Determine the [X, Y] coordinate at the center of the cell enclosing the given text.  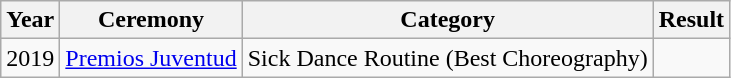
Sick Dance Routine (Best Choreography) [448, 58]
Year [30, 20]
2019 [30, 58]
Category [448, 20]
Result [691, 20]
Premios Juventud [151, 58]
Ceremony [151, 20]
